Scan for the cell matching the given text and deliver its (x, y) coordinate at center. 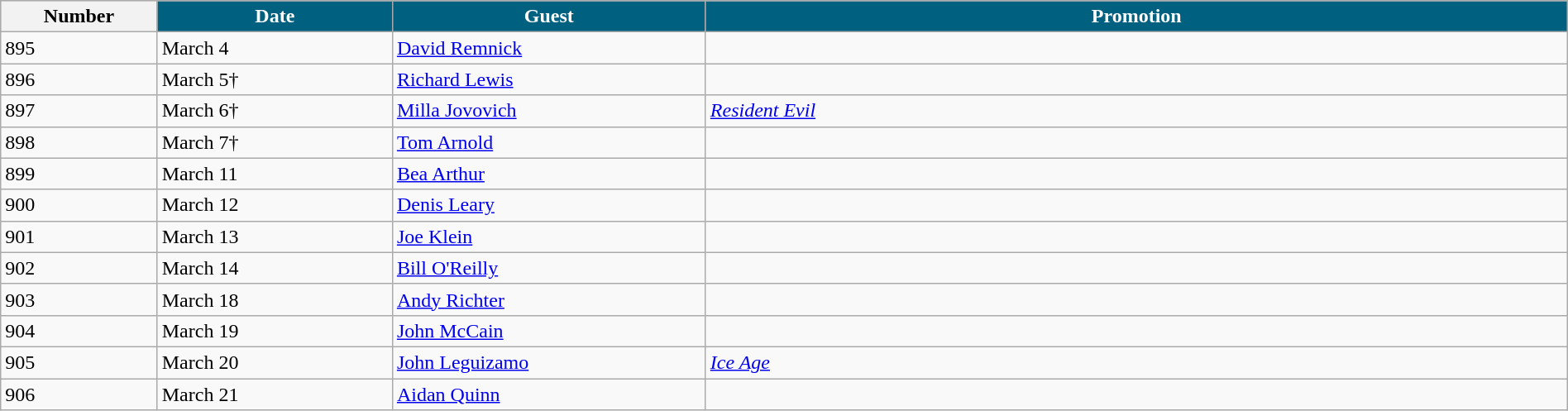
Bill O'Reilly (549, 268)
905 (79, 362)
March 12 (275, 205)
John McCain (549, 331)
Resident Evil (1136, 111)
Promotion (1136, 17)
John Leguizamo (549, 362)
Bea Arthur (549, 174)
March 13 (275, 237)
Denis Leary (549, 205)
Ice Age (1136, 362)
Guest (549, 17)
904 (79, 331)
Joe Klein (549, 237)
895 (79, 48)
899 (79, 174)
906 (79, 394)
Richard Lewis (549, 79)
March 11 (275, 174)
903 (79, 299)
March 21 (275, 394)
902 (79, 268)
Milla Jovovich (549, 111)
March 4 (275, 48)
Andy Richter (549, 299)
900 (79, 205)
David Remnick (549, 48)
Tom Arnold (549, 142)
March 19 (275, 331)
March 7† (275, 142)
March 5† (275, 79)
March 18 (275, 299)
Aidan Quinn (549, 394)
Date (275, 17)
March 20 (275, 362)
901 (79, 237)
March 6† (275, 111)
898 (79, 142)
896 (79, 79)
March 14 (275, 268)
897 (79, 111)
Number (79, 17)
